Return the [X, Y] coordinate for the center point of the cell that contains the specified text.  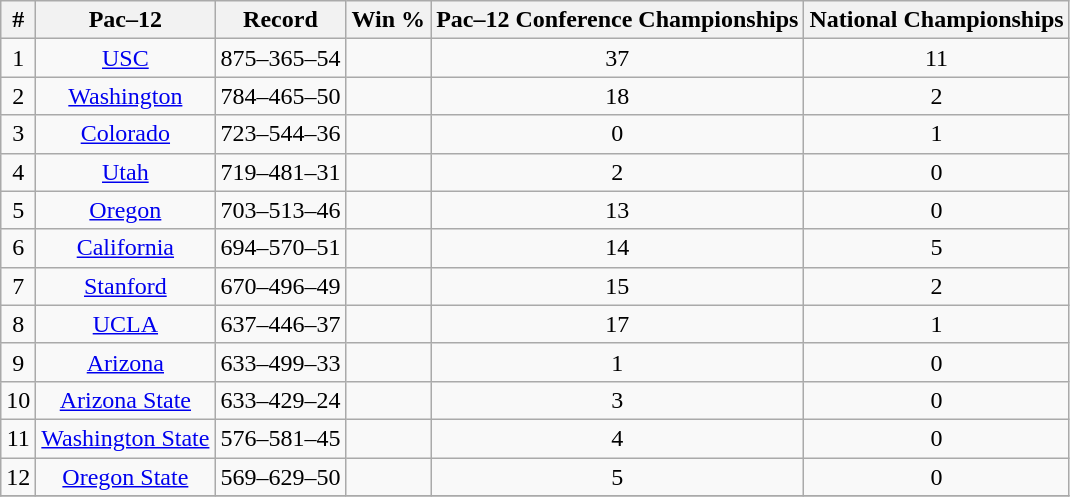
Arizona [126, 362]
6 [18, 248]
USC [126, 58]
875–365–54 [280, 58]
670–496–49 [280, 286]
Utah [126, 172]
National Championships [936, 20]
Win % [388, 20]
Pac–12 Conference Championships [618, 20]
13 [618, 210]
9 [18, 362]
719–481–31 [280, 172]
18 [618, 96]
633–499–33 [280, 362]
Washington State [126, 438]
694–570–51 [280, 248]
Stanford [126, 286]
8 [18, 324]
Oregon [126, 210]
10 [18, 400]
Record [280, 20]
7 [18, 286]
Pac–12 [126, 20]
15 [618, 286]
# [18, 20]
723–544–36 [280, 134]
633–429–24 [280, 400]
637–446–37 [280, 324]
UCLA [126, 324]
37 [618, 58]
Washington [126, 96]
703–513–46 [280, 210]
Oregon State [126, 477]
Colorado [126, 134]
569–629–50 [280, 477]
14 [618, 248]
784–465–50 [280, 96]
17 [618, 324]
California [126, 248]
576–581–45 [280, 438]
Arizona State [126, 400]
12 [18, 477]
